Determine the (x, y) coordinate at the center of the cell enclosing the given text.  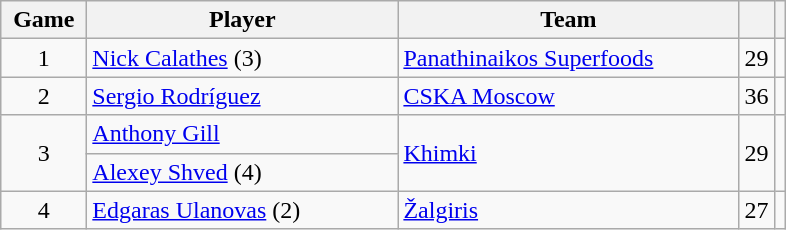
36 (756, 96)
CSKA Moscow (568, 96)
Anthony Gill (242, 134)
Edgaras Ulanovas (2) (242, 210)
Game (44, 20)
Team (568, 20)
3 (44, 153)
2 (44, 96)
Player (242, 20)
Sergio Rodríguez (242, 96)
Nick Calathes (3) (242, 58)
1 (44, 58)
Žalgiris (568, 210)
27 (756, 210)
Khimki (568, 153)
Alexey Shved (4) (242, 172)
4 (44, 210)
Panathinaikos Superfoods (568, 58)
